Scan for the cell matching the given text and deliver its [X, Y] coordinate at center. 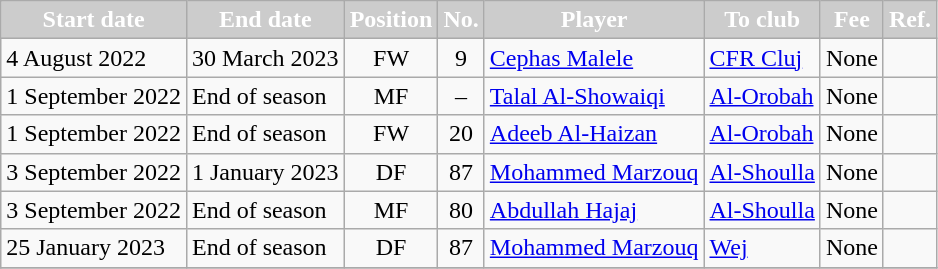
Talal Al-Showaiqi [594, 96]
4 August 2022 [94, 58]
Fee [852, 20]
80 [461, 210]
Wej [762, 248]
Player [594, 20]
CFR Cluj [762, 58]
25 January 2023 [94, 248]
Start date [94, 20]
Ref. [910, 20]
Position [391, 20]
30 March 2023 [265, 58]
End date [265, 20]
Cephas Malele [594, 58]
Abdullah Hajaj [594, 210]
To club [762, 20]
No. [461, 20]
20 [461, 134]
– [461, 96]
Adeeb Al-Haizan [594, 134]
9 [461, 58]
1 January 2023 [265, 172]
